Scan for the cell matching the given text and deliver its [x, y] coordinate at center. 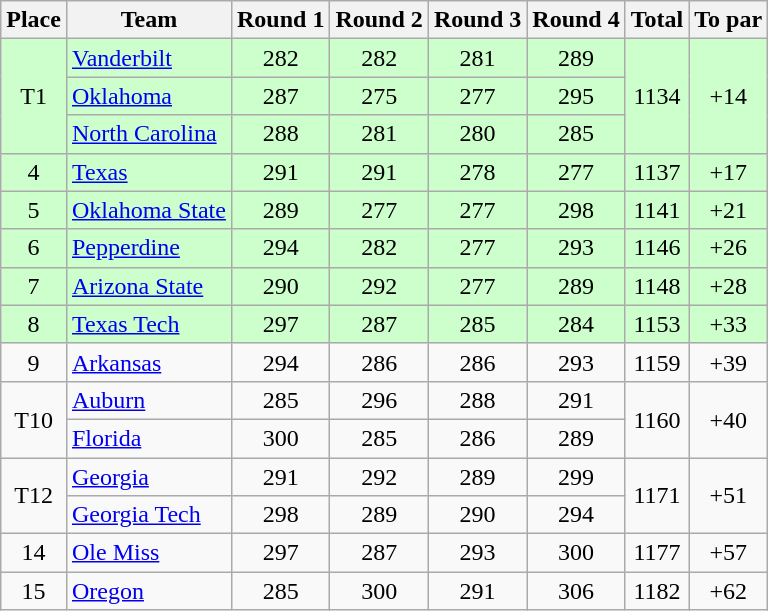
1177 [657, 553]
299 [576, 477]
Georgia [148, 477]
1141 [657, 210]
Texas [148, 172]
4 [34, 172]
North Carolina [148, 134]
9 [34, 362]
1182 [657, 591]
+62 [728, 591]
Team [148, 20]
Total [657, 20]
Arkansas [148, 362]
1146 [657, 248]
Arizona State [148, 286]
5 [34, 210]
+39 [728, 362]
+40 [728, 419]
+28 [728, 286]
275 [379, 96]
Ole Miss [148, 553]
296 [379, 400]
1160 [657, 419]
15 [34, 591]
+17 [728, 172]
14 [34, 553]
+26 [728, 248]
T12 [34, 496]
T10 [34, 419]
280 [477, 134]
Round 3 [477, 20]
Auburn [148, 400]
+51 [728, 496]
Florida [148, 438]
284 [576, 324]
Texas Tech [148, 324]
Vanderbilt [148, 58]
Round 1 [280, 20]
T1 [34, 96]
Round 2 [379, 20]
Oregon [148, 591]
Oklahoma State [148, 210]
1148 [657, 286]
+14 [728, 96]
To par [728, 20]
278 [477, 172]
1159 [657, 362]
+21 [728, 210]
8 [34, 324]
Pepperdine [148, 248]
295 [576, 96]
+33 [728, 324]
Place [34, 20]
1153 [657, 324]
1137 [657, 172]
1171 [657, 496]
+57 [728, 553]
6 [34, 248]
1134 [657, 96]
7 [34, 286]
Georgia Tech [148, 515]
Oklahoma [148, 96]
Round 4 [576, 20]
306 [576, 591]
